From the cell containing the given text, extract its center point as (X, Y) coordinate. 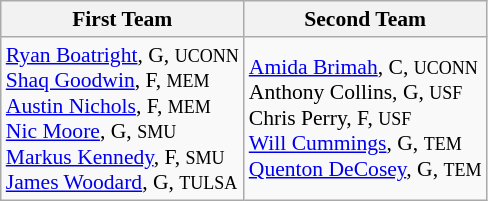
Ryan Boatright, G, UCONN Shaq Goodwin, F, MEMAustin Nichols, F, MEMNic Moore, G, SMUMarkus Kennedy, F, SMU James Woodard, G, TULSA (122, 118)
Second Team (366, 19)
Amida Brimah, C, UCONNAnthony Collins, G, USFChris Perry, F, USFWill Cummings, G, TEMQuenton DeCosey, G, TEM (366, 118)
First Team (122, 19)
